From the cell containing the given text, extract its center point as [x, y] coordinate. 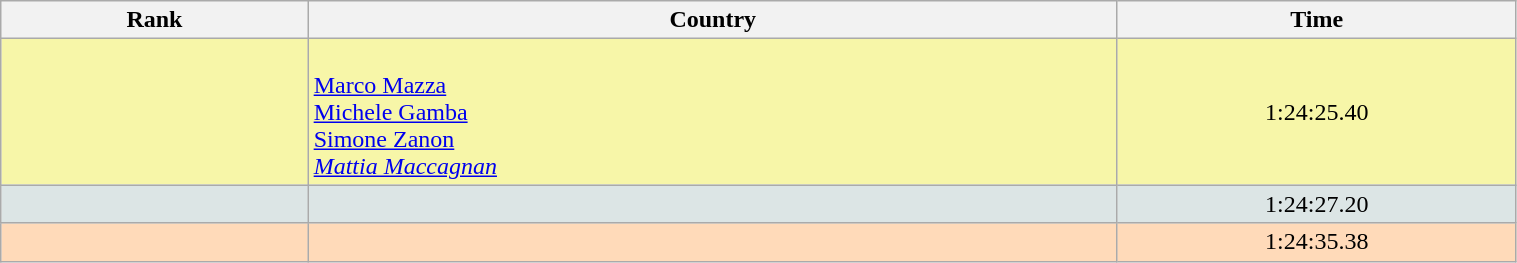
1:24:35.38 [1316, 242]
Country [712, 20]
Time [1316, 20]
1:24:25.40 [1316, 112]
Rank [154, 20]
1:24:27.20 [1316, 204]
Marco MazzaMichele GambaSimone ZanonMattia Maccagnan [712, 112]
